Find where the given text appears and provide that cell's center as [X, Y] coordinate. 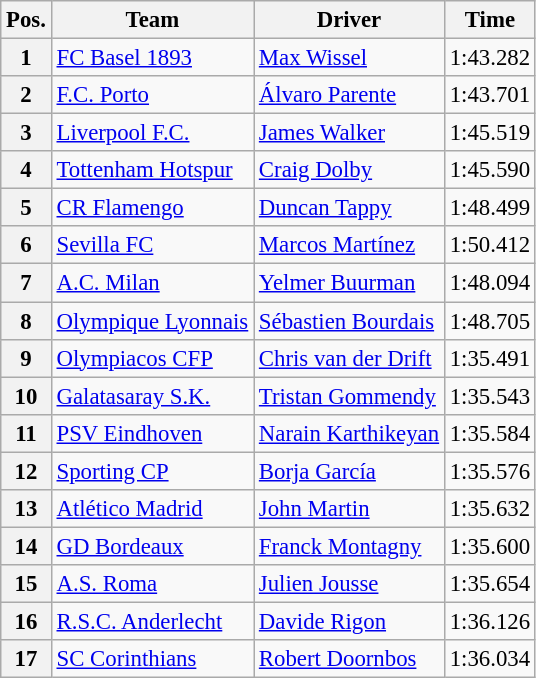
1 [26, 58]
6 [26, 245]
Yelmer Buurman [350, 283]
Craig Dolby [350, 170]
Team [152, 20]
R.S.C. Anderlecht [152, 621]
Galatasaray S.K. [152, 396]
Julien Jousse [350, 584]
12 [26, 471]
Max Wissel [350, 58]
9 [26, 358]
1:35.654 [490, 584]
4 [26, 170]
2 [26, 95]
1:48.705 [490, 321]
1:35.491 [490, 358]
SC Corinthians [152, 659]
Duncan Tappy [350, 208]
14 [26, 546]
John Martin [350, 509]
Franck Montagny [350, 546]
Narain Karthikeyan [350, 433]
1:48.499 [490, 208]
1:43.701 [490, 95]
Sporting CP [152, 471]
13 [26, 509]
Sébastien Bourdais [350, 321]
Pos. [26, 20]
1:48.094 [490, 283]
1:35.600 [490, 546]
10 [26, 396]
Robert Doornbos [350, 659]
3 [26, 133]
15 [26, 584]
1:50.412 [490, 245]
PSV Eindhoven [152, 433]
Driver [350, 20]
1:35.576 [490, 471]
8 [26, 321]
5 [26, 208]
16 [26, 621]
CR Flamengo [152, 208]
1:43.282 [490, 58]
Liverpool F.C. [152, 133]
Davide Rigon [350, 621]
James Walker [350, 133]
Álvaro Parente [350, 95]
1:35.543 [490, 396]
17 [26, 659]
FC Basel 1893 [152, 58]
1:36.126 [490, 621]
A.S. Roma [152, 584]
Olympiacos CFP [152, 358]
F.C. Porto [152, 95]
1:36.034 [490, 659]
11 [26, 433]
A.C. Milan [152, 283]
Chris van der Drift [350, 358]
Sevilla FC [152, 245]
Atlético Madrid [152, 509]
1:35.632 [490, 509]
GD Bordeaux [152, 546]
1:45.519 [490, 133]
1:45.590 [490, 170]
Tottenham Hotspur [152, 170]
1:35.584 [490, 433]
Marcos Martínez [350, 245]
Time [490, 20]
7 [26, 283]
Tristan Gommendy [350, 396]
Borja García [350, 471]
Olympique Lyonnais [152, 321]
